Return the [x, y] coordinate for the center point of the cell that contains the specified text.  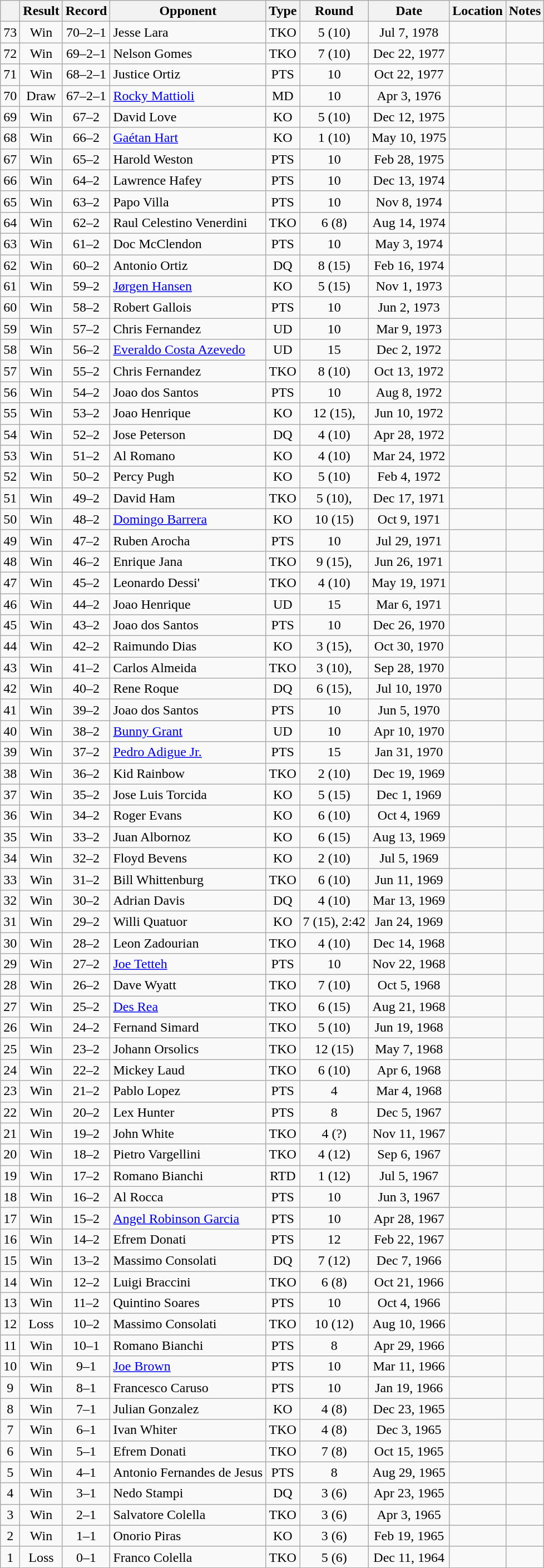
34 [10, 858]
Jun 10, 1972 [409, 413]
36 [10, 816]
Quintino Soares [188, 1303]
Jan 31, 1970 [409, 752]
71 [10, 75]
Jul 5, 1967 [409, 1176]
Antonio Ortiz [188, 265]
27–2 [86, 964]
Rocky Mattioli [188, 96]
53–2 [86, 413]
41–2 [86, 668]
Nedo Stampi [188, 1493]
28–2 [86, 943]
28 [10, 985]
Aug 14, 1974 [409, 223]
Mar 4, 1968 [409, 1091]
64 [10, 223]
Oct 13, 1972 [409, 371]
56–2 [86, 350]
Floyd Bevens [188, 858]
23–2 [86, 1049]
Fernand Simard [188, 1028]
8 (15) [334, 265]
17 [10, 1218]
63–2 [86, 201]
Oct 30, 1970 [409, 647]
59 [10, 329]
Dec 22, 1977 [409, 53]
Leon Zadourian [188, 943]
Salvatore Colella [188, 1515]
Al Romano [188, 456]
42 [10, 689]
22 [10, 1112]
Oct 21, 1966 [409, 1281]
56 [10, 392]
10–2 [86, 1324]
Carlos Almeida [188, 668]
Oct 15, 1965 [409, 1451]
Feb 28, 1975 [409, 159]
Bill Whittenburg [188, 879]
Oct 5, 1968 [409, 985]
6–1 [86, 1430]
Sep 28, 1970 [409, 668]
9 [10, 1388]
Jan 24, 1969 [409, 921]
Apr 3, 1976 [409, 96]
Round [334, 11]
Lex Hunter [188, 1112]
10–1 [86, 1345]
7 (12) [334, 1260]
44–2 [86, 604]
52 [10, 477]
25–2 [86, 1007]
30 [10, 943]
Mar 11, 1966 [409, 1367]
Sep 6, 1967 [409, 1155]
Des Rea [188, 1007]
Onorio Piras [188, 1536]
54 [10, 435]
53 [10, 456]
4 (12) [334, 1155]
3 (10), [334, 668]
Dec 3, 1965 [409, 1430]
3 (15), [334, 647]
47–2 [86, 540]
29–2 [86, 921]
66–2 [86, 138]
35–2 [86, 795]
Apr 28, 1972 [409, 435]
Kid Rainbow [188, 773]
68 [10, 138]
Jun 3, 1967 [409, 1197]
48 [10, 561]
Dec 26, 1970 [409, 625]
Adrian Davis [188, 900]
64–2 [86, 180]
Jan 19, 1966 [409, 1388]
12 (15), [334, 413]
73 [10, 32]
Percy Pugh [188, 477]
Jose Peterson [188, 435]
Roger Evans [188, 816]
20 [10, 1155]
Pietro Vargellini [188, 1155]
1 [10, 1557]
9–1 [86, 1367]
Jun 11, 1969 [409, 879]
Dec 12, 1975 [409, 117]
0–1 [86, 1557]
9 (15), [334, 561]
35 [10, 837]
2–1 [86, 1515]
10 (15) [334, 519]
Dave Wyatt [188, 985]
Dec 14, 1968 [409, 943]
48–2 [86, 519]
Franco Colella [188, 1557]
12 (15) [334, 1049]
Bunny Grant [188, 731]
33 [10, 879]
Aug 21, 1968 [409, 1007]
Leonardo Dessi' [188, 583]
26 [10, 1028]
Mar 24, 1972 [409, 456]
54–2 [86, 392]
31–2 [86, 879]
Dec 7, 1966 [409, 1260]
Robert Gallois [188, 308]
69 [10, 117]
8–1 [86, 1388]
Jørgen Hansen [188, 287]
Oct 4, 1966 [409, 1303]
61 [10, 287]
Oct 9, 1971 [409, 519]
45 [10, 625]
42–2 [86, 647]
20–2 [86, 1112]
3–1 [86, 1493]
Johann Orsolics [188, 1049]
16–2 [86, 1197]
43–2 [86, 625]
Enrique Jana [188, 561]
Aug 29, 1965 [409, 1472]
5 [10, 1472]
6 (15), [334, 689]
Oct 4, 1969 [409, 816]
65–2 [86, 159]
Apr 29, 1966 [409, 1345]
29 [10, 964]
24–2 [86, 1028]
62 [10, 265]
32–2 [86, 858]
50 [10, 519]
37 [10, 795]
Feb 4, 1972 [409, 477]
David Love [188, 117]
5 (6) [334, 1557]
Francesco Caruso [188, 1388]
Pablo Lopez [188, 1091]
49 [10, 540]
Antonio Fernandes de Jesus [188, 1472]
Ruben Arocha [188, 540]
Dec 19, 1969 [409, 773]
Dec 13, 1974 [409, 180]
Apr 6, 1968 [409, 1070]
70 [10, 96]
RTD [283, 1176]
Mickey Laud [188, 1070]
8 (10) [334, 371]
52–2 [86, 435]
19–2 [86, 1133]
44 [10, 647]
Mar 9, 1973 [409, 329]
37–2 [86, 752]
43 [10, 668]
6 [10, 1451]
Al Rocca [188, 1197]
David Ham [188, 498]
21 [10, 1133]
Apr 28, 1967 [409, 1218]
39 [10, 752]
49–2 [86, 498]
41 [10, 710]
Harold Weston [188, 159]
15–2 [86, 1218]
46–2 [86, 561]
67 [10, 159]
32 [10, 900]
46 [10, 604]
67–2 [86, 117]
61–2 [86, 244]
Angel Robinson Garcia [188, 1218]
Dec 5, 1967 [409, 1112]
Nov 22, 1968 [409, 964]
Everaldo Costa Azevedo [188, 350]
Nov 8, 1974 [409, 201]
Jose Luis Torcida [188, 795]
5 (10), [334, 498]
19 [10, 1176]
40 [10, 731]
4 (?) [334, 1133]
Joe Brown [188, 1367]
14–2 [86, 1239]
Feb 22, 1967 [409, 1239]
Jul 10, 1970 [409, 689]
Date [409, 11]
66 [10, 180]
7 (8) [334, 1451]
60 [10, 308]
Jul 29, 1971 [409, 540]
1 (12) [334, 1176]
50–2 [86, 477]
27 [10, 1007]
69–2–1 [86, 53]
59–2 [86, 287]
2 [10, 1536]
Draw [41, 96]
Dec 23, 1965 [409, 1409]
Raimundo Dias [188, 647]
May 7, 1968 [409, 1049]
3 [10, 1515]
4–1 [86, 1472]
Dec 17, 1971 [409, 498]
Aug 13, 1969 [409, 837]
31 [10, 921]
May 10, 1975 [409, 138]
34–2 [86, 816]
22–2 [86, 1070]
65 [10, 201]
39–2 [86, 710]
10 (12) [334, 1324]
May 19, 1971 [409, 583]
Aug 8, 1972 [409, 392]
Jun 19, 1968 [409, 1028]
Jul 7, 1978 [409, 32]
7 [10, 1430]
Lawrence Hafey [188, 180]
67–2–1 [86, 96]
Pedro Adigue Jr. [188, 752]
Apr 10, 1970 [409, 731]
Jun 26, 1971 [409, 561]
Result [41, 11]
Notes [525, 11]
36–2 [86, 773]
Raul Celestino Venerdini [188, 223]
58–2 [86, 308]
Apr 23, 1965 [409, 1493]
Luigi Braccini [188, 1281]
7–1 [86, 1409]
55 [10, 413]
1–1 [86, 1536]
68–2–1 [86, 75]
Feb 16, 1974 [409, 265]
Dec 2, 1972 [409, 350]
21–2 [86, 1091]
Julian Gonzalez [188, 1409]
Dec 11, 1964 [409, 1557]
57 [10, 371]
Apr 3, 1965 [409, 1515]
58 [10, 350]
13 [10, 1303]
12–2 [86, 1281]
Feb 19, 1965 [409, 1536]
18–2 [86, 1155]
23 [10, 1091]
33–2 [86, 837]
Mar 13, 1969 [409, 900]
Nov 1, 1973 [409, 287]
Jul 5, 1969 [409, 858]
Juan Albornoz [188, 837]
18 [10, 1197]
13–2 [86, 1260]
Opponent [188, 11]
John White [188, 1133]
MD [283, 96]
11 [10, 1345]
24 [10, 1070]
Dec 1, 1969 [409, 795]
Justice Ortiz [188, 75]
Domingo Barrera [188, 519]
Rene Roque [188, 689]
16 [10, 1239]
Jesse Lara [188, 32]
7 (15), 2:42 [334, 921]
May 3, 1974 [409, 244]
70–2–1 [86, 32]
Location [478, 11]
72 [10, 53]
Gaétan Hart [188, 138]
51 [10, 498]
38–2 [86, 731]
Joe Tetteh [188, 964]
60–2 [86, 265]
55–2 [86, 371]
Doc McClendon [188, 244]
1 (10) [334, 138]
Jun 2, 1973 [409, 308]
40–2 [86, 689]
Oct 22, 1977 [409, 75]
Willi Quatuor [188, 921]
25 [10, 1049]
38 [10, 773]
Aug 10, 1966 [409, 1324]
Nov 11, 1967 [409, 1133]
Mar 6, 1971 [409, 604]
14 [10, 1281]
Papo Villa [188, 201]
Jun 5, 1970 [409, 710]
45–2 [86, 583]
Nelson Gomes [188, 53]
30–2 [86, 900]
Type [283, 11]
Record [86, 11]
17–2 [86, 1176]
Ivan Whiter [188, 1430]
11–2 [86, 1303]
5–1 [86, 1451]
63 [10, 244]
51–2 [86, 456]
62–2 [86, 223]
26–2 [86, 985]
47 [10, 583]
57–2 [86, 329]
